For the text-containing cell, return its midpoint in [X, Y] coordinate format. 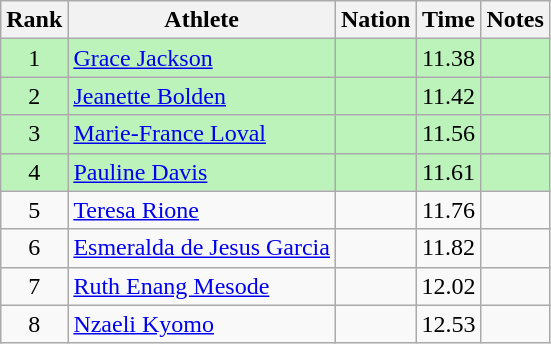
Nzaeli Kyomo [202, 324]
8 [34, 324]
Grace Jackson [202, 58]
Notes [515, 20]
11.38 [448, 58]
12.02 [448, 286]
Pauline Davis [202, 172]
6 [34, 248]
3 [34, 134]
Marie-France Loval [202, 134]
Nation [375, 20]
11.61 [448, 172]
12.53 [448, 324]
5 [34, 210]
11.76 [448, 210]
Jeanette Bolden [202, 96]
7 [34, 286]
Rank [34, 20]
Athlete [202, 20]
Teresa Rione [202, 210]
11.56 [448, 134]
Time [448, 20]
4 [34, 172]
11.42 [448, 96]
Esmeralda de Jesus Garcia [202, 248]
Ruth Enang Mesode [202, 286]
11.82 [448, 248]
1 [34, 58]
2 [34, 96]
